Output the [X, Y] coordinate of the center of the cell containing the given text.  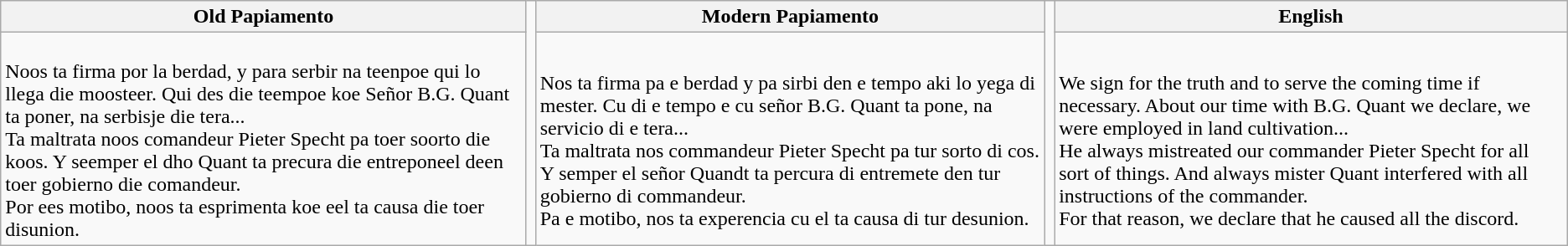
English [1312, 17]
Old Papiamento [263, 17]
Modern Papiamento [790, 17]
